Provide the (x, y) coordinate of the cell's center where the given text is located.  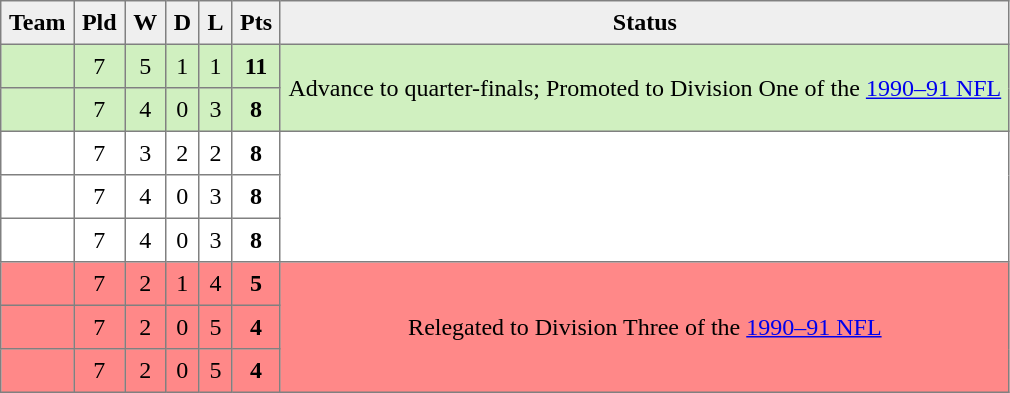
Relegated to Division Three of the 1990–91 NFL (644, 327)
Pts (256, 23)
Team (38, 23)
L (216, 23)
11 (256, 66)
Status (644, 23)
Pld (100, 23)
D (182, 23)
W (145, 23)
Advance to quarter-finals; Promoted to Division One of the 1990–91 NFL (644, 88)
